From the cell containing the given text, extract its center point as [x, y] coordinate. 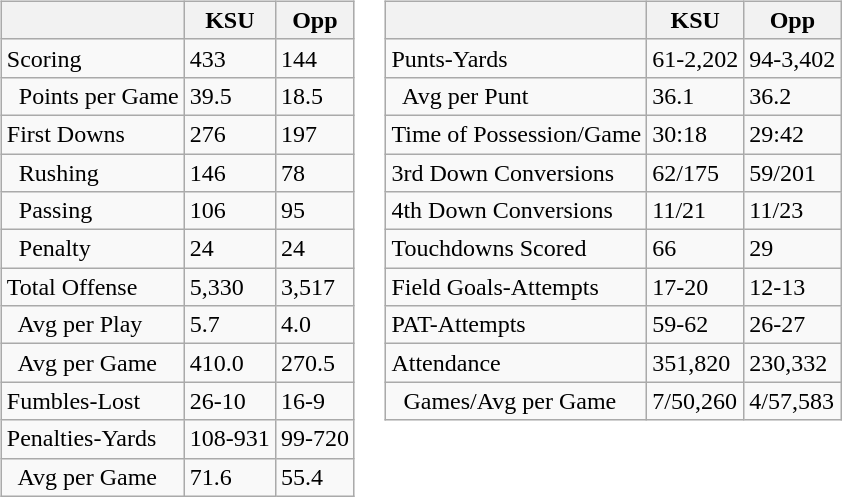
78 [314, 173]
Games/Avg per Game [516, 401]
410.0 [230, 363]
276 [230, 134]
351,820 [696, 363]
4th Down Conversions [516, 211]
62/175 [696, 173]
108-931 [230, 439]
Time of Possession/Game [516, 134]
Penalties-Yards [92, 439]
5,330 [230, 287]
99-720 [314, 439]
17-20 [696, 287]
144 [314, 58]
29 [792, 249]
Punts-Yards [516, 58]
3rd Down Conversions [516, 173]
59/201 [792, 173]
7/50,260 [696, 401]
16-9 [314, 401]
4.0 [314, 325]
61-2,202 [696, 58]
3,517 [314, 287]
Penalty [92, 249]
433 [230, 58]
Avg per Punt [516, 96]
5.7 [230, 325]
146 [230, 173]
26-27 [792, 325]
PAT-Attempts [516, 325]
36.2 [792, 96]
95 [314, 211]
66 [696, 249]
Field Goals-Attempts [516, 287]
197 [314, 134]
55.4 [314, 477]
12-13 [792, 287]
Passing [92, 211]
36.1 [696, 96]
11/23 [792, 211]
Attendance [516, 363]
29:42 [792, 134]
30:18 [696, 134]
11/21 [696, 211]
18.5 [314, 96]
First Downs [92, 134]
39.5 [230, 96]
Avg per Play [92, 325]
Touchdowns Scored [516, 249]
Total Offense [92, 287]
230,332 [792, 363]
Fumbles-Lost [92, 401]
94-3,402 [792, 58]
4/57,583 [792, 401]
59-62 [696, 325]
71.6 [230, 477]
270.5 [314, 363]
Rushing [92, 173]
Scoring [92, 58]
26-10 [230, 401]
106 [230, 211]
Points per Game [92, 96]
